Determine the [x, y] coordinate at the center of the cell enclosing the given text.  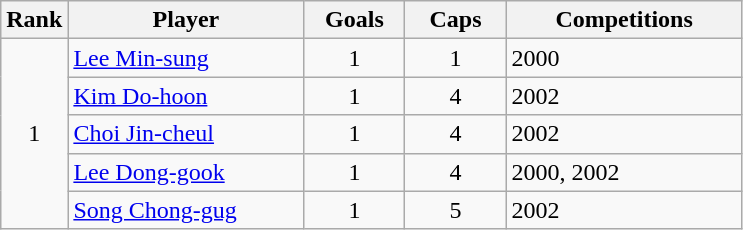
Rank [34, 20]
5 [456, 210]
Choi Jin-cheul [186, 134]
Caps [456, 20]
Kim Do-hoon [186, 96]
2000, 2002 [624, 172]
Lee Dong-gook [186, 172]
Song Chong-gug [186, 210]
Lee Min-sung [186, 58]
Goals [354, 20]
Player [186, 20]
Competitions [624, 20]
2000 [624, 58]
